Capture the cell that displays the provided text and extract its (X, Y) central coordinate. 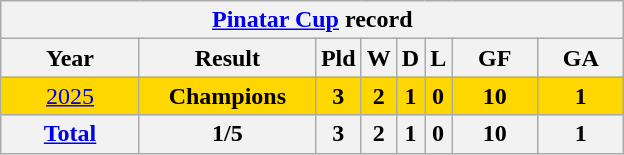
L (438, 58)
Pld (338, 58)
1/5 (227, 134)
Result (227, 58)
Total (70, 134)
D (410, 58)
Year (70, 58)
Pinatar Cup record (312, 20)
W (378, 58)
GA (581, 58)
GF (495, 58)
Champions (227, 96)
2025 (70, 96)
